Capture the cell that displays the provided text and extract its [X, Y] central coordinate. 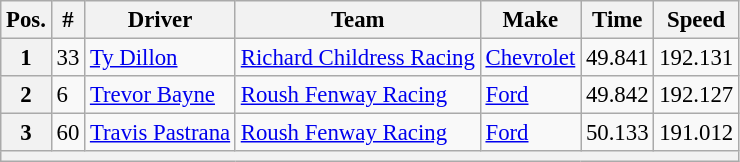
Time [618, 20]
# [68, 20]
Chevrolet [530, 58]
6 [68, 95]
Travis Pastrana [160, 133]
50.133 [618, 133]
33 [68, 58]
1 [26, 58]
60 [68, 133]
49.842 [618, 95]
49.841 [618, 58]
191.012 [696, 133]
3 [26, 133]
Ty Dillon [160, 58]
Speed [696, 20]
Team [358, 20]
Trevor Bayne [160, 95]
Driver [160, 20]
192.131 [696, 58]
Make [530, 20]
192.127 [696, 95]
Pos. [26, 20]
Richard Childress Racing [358, 58]
2 [26, 95]
